Identify which cell holds the provided text, then report its [X, Y] central coordinate. 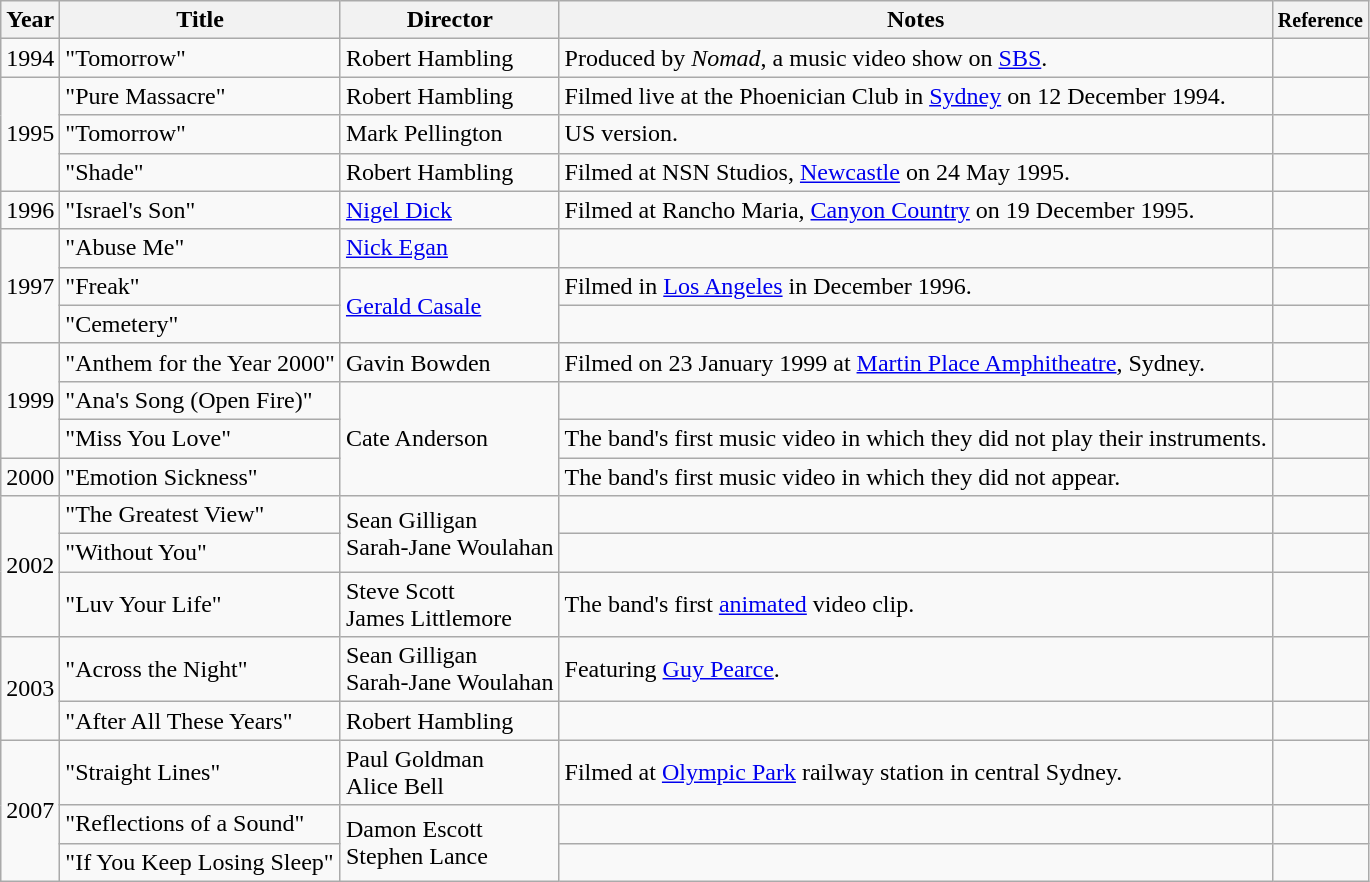
Featuring Guy Pearce. [916, 670]
Gerald Casale [450, 305]
Filmed at Rancho Maria, Canyon Country on 19 December 1995. [916, 210]
Nick Egan [450, 248]
2000 [30, 477]
Gavin Bowden [450, 362]
Filmed at Olympic Park railway station in central Sydney. [916, 772]
1996 [30, 210]
"Cemetery" [200, 324]
"Miss You Love" [200, 438]
Cate Anderson [450, 438]
Filmed on 23 January 1999 at Martin Place Amphitheatre, Sydney. [916, 362]
"After All These Years" [200, 721]
Nigel Dick [450, 210]
"Anthem for the Year 2000" [200, 362]
Title [200, 20]
Steve Scott James Littlemore [450, 604]
Notes [916, 20]
"Ana's Song (Open Fire)" [200, 400]
"Luv Your Life" [200, 604]
"Israel's Son" [200, 210]
Damon EscottStephen Lance [450, 843]
1997 [30, 286]
The band's first music video in which they did not play their instruments. [916, 438]
Filmed in Los Angeles in December 1996. [916, 286]
2002 [30, 566]
"Freak" [200, 286]
2007 [30, 810]
2003 [30, 688]
Produced by Nomad, a music video show on SBS. [916, 58]
"Straight Lines" [200, 772]
"Pure Massacre" [200, 96]
"Abuse Me" [200, 248]
"Emotion Sickness" [200, 477]
1994 [30, 58]
"Without You" [200, 553]
Filmed at NSN Studios, Newcastle on 24 May 1995. [916, 172]
1995 [30, 134]
The band's first animated video clip. [916, 604]
Year [30, 20]
Reference [1320, 20]
US version. [916, 134]
"If You Keep Losing Sleep" [200, 862]
Filmed live at the Phoenician Club in Sydney on 12 December 1994. [916, 96]
Paul GoldmanAlice Bell [450, 772]
The band's first music video in which they did not appear. [916, 477]
"Shade" [200, 172]
Director [450, 20]
1999 [30, 400]
Mark Pellington [450, 134]
"Across the Night" [200, 670]
"Reflections of a Sound" [200, 824]
"The Greatest View" [200, 515]
